Scan for the cell matching the given text and deliver its [x, y] coordinate at center. 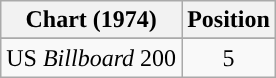
Chart (1974) [92, 20]
US Billboard 200 [92, 58]
5 [229, 58]
Position [229, 20]
